Pinpoint the cell where the given text exists, returning its [X, Y] midpoint coordinate. 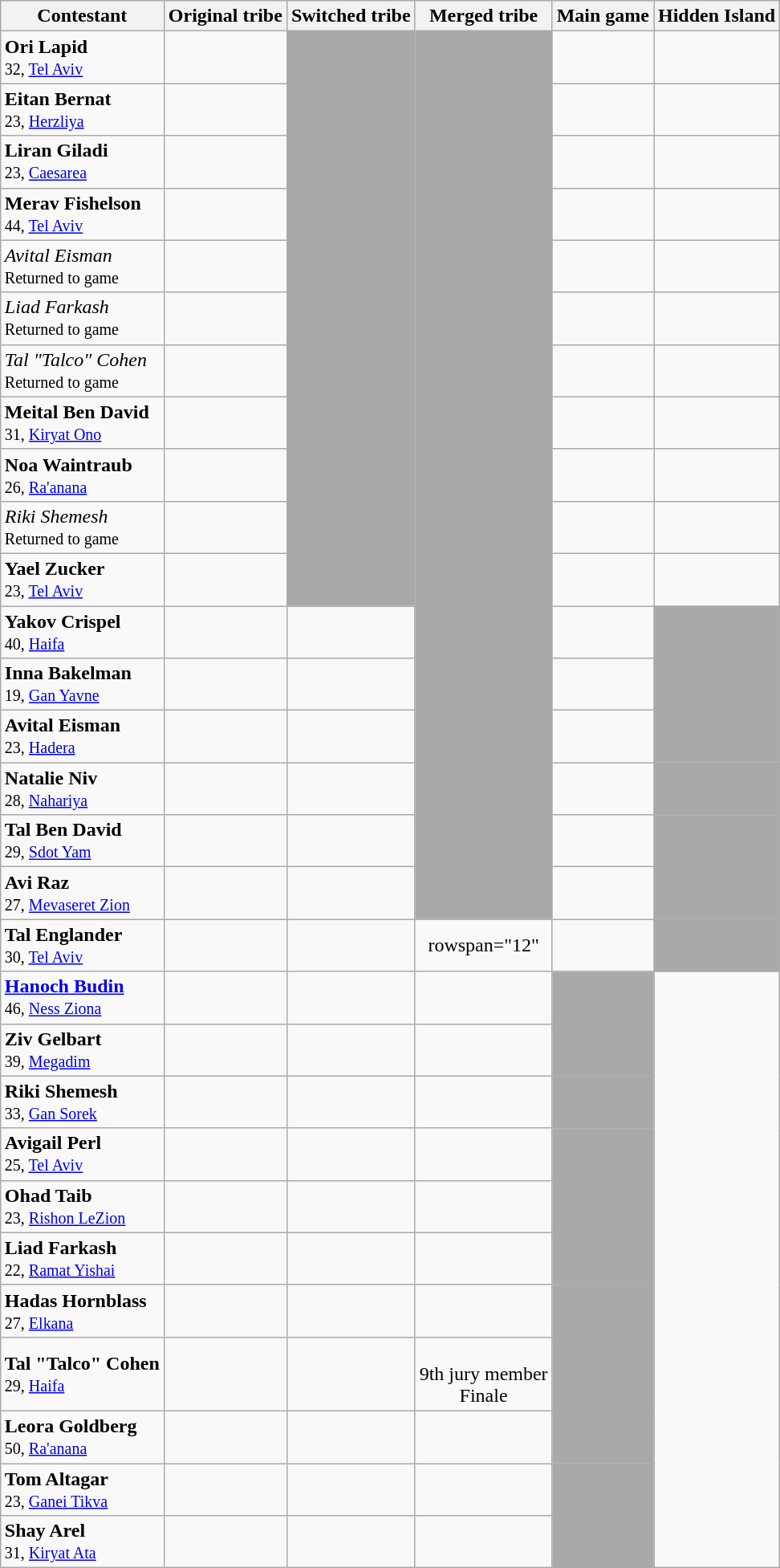
Merged tribe [483, 16]
9th jury memberFinale [483, 1374]
Shay Arel31, Kiryat Ata [82, 1542]
Switched tribe [351, 16]
Yakov Crispel40, Haifa [82, 631]
Ori Lapid32, Tel Aviv [82, 58]
Tal Englander30, Tel Aviv [82, 946]
Original tribe [225, 16]
Avital Eisman23, Hadera [82, 737]
Avi Raz27, Mevaseret Zion [82, 893]
Avital EismanReturned to game [82, 267]
Ohad Taib23, Rishon LeZion [82, 1206]
Tal Ben David29, Sdot Yam [82, 841]
Leora Goldberg50, Ra'anana [82, 1437]
rowspan="12" [483, 946]
Liad FarkashReturned to game [82, 318]
Main game [603, 16]
Tal "Talco" Cohen29, Haifa [82, 1374]
Hadas Hornblass27, Elkana [82, 1310]
Merav Fishelson44, Tel Aviv [82, 214]
Hidden Island [716, 16]
Riki Shemesh33, Gan Sorek [82, 1102]
Tom Altagar23, Ganei Tikva [82, 1489]
Eitan Bernat23, Herzliya [82, 109]
Yael Zucker23, Tel Aviv [82, 580]
Liran Giladi23, Caesarea [82, 162]
Ziv Gelbart39, Megadim [82, 1050]
Liad Farkash22, Ramat Yishai [82, 1259]
Natalie Niv28, Nahariya [82, 788]
Tal "Talco" CohenReturned to game [82, 371]
Noa Waintraub26, Ra'anana [82, 475]
Contestant [82, 16]
Riki ShemeshReturned to game [82, 527]
Hanoch Budin46, Ness Ziona [82, 997]
Inna Bakelman19, Gan Yavne [82, 684]
Meital Ben David31, Kiryat Ono [82, 422]
Avigail Perl25, Tel Aviv [82, 1155]
